Capture the cell that displays the provided text and extract its (x, y) central coordinate. 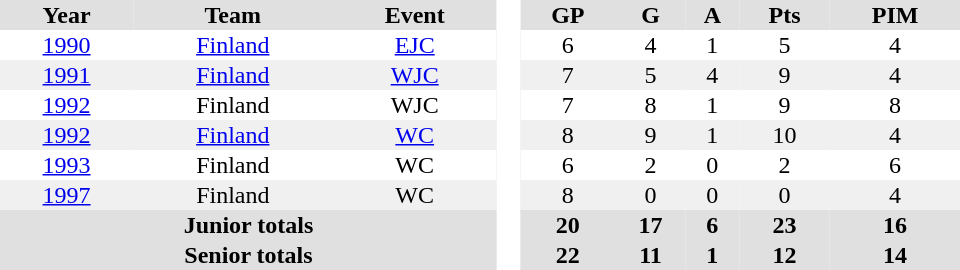
1990 (66, 45)
PIM (895, 15)
EJC (414, 45)
14 (895, 255)
23 (784, 225)
16 (895, 225)
Pts (784, 15)
Event (414, 15)
A (712, 15)
17 (650, 225)
GP (568, 15)
1991 (66, 75)
11 (650, 255)
22 (568, 255)
G (650, 15)
1993 (66, 165)
12 (784, 255)
Senior totals (248, 255)
Junior totals (248, 225)
10 (784, 135)
1997 (66, 195)
Team (232, 15)
Year (66, 15)
20 (568, 225)
